Scan for the cell matching the given text and deliver its (X, Y) coordinate at center. 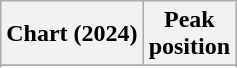
Peakposition (189, 34)
Chart (2024) (72, 34)
